Determine the [X, Y] coordinate at the center of the cell enclosing the given text.  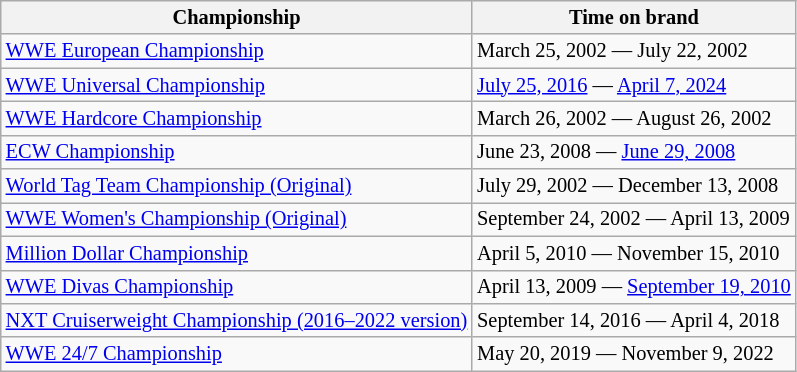
WWE Hardcore Championship [236, 118]
May 20, 2019 — November 9, 2022 [634, 354]
World Tag Team Championship (Original) [236, 186]
Championship [236, 17]
WWE Universal Championship [236, 85]
March 26, 2002 — August 26, 2002 [634, 118]
WWE European Championship [236, 51]
April 13, 2009 — September 19, 2010 [634, 287]
April 5, 2010 — November 15, 2010 [634, 253]
WWE Divas Championship [236, 287]
September 14, 2016 — April 4, 2018 [634, 320]
ECW Championship [236, 152]
June 23, 2008 — June 29, 2008 [634, 152]
NXT Cruiserweight Championship (2016–2022 version) [236, 320]
Million Dollar Championship [236, 253]
Time on brand [634, 17]
September 24, 2002 — April 13, 2009 [634, 219]
WWE Women's Championship (Original) [236, 219]
March 25, 2002 — July 22, 2002 [634, 51]
July 25, 2016 — April 7, 2024 [634, 85]
July 29, 2002 — December 13, 2008 [634, 186]
WWE 24/7 Championship [236, 354]
